Detect which cell encompasses the target text, then output its [x, y] center coordinate. 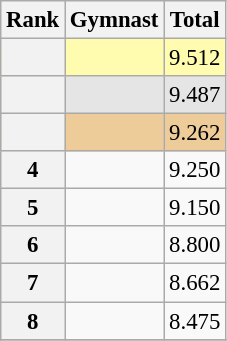
8 [33, 321]
8.662 [195, 283]
9.512 [195, 58]
5 [33, 208]
Rank [33, 20]
Total [195, 20]
9.262 [195, 133]
9.150 [195, 208]
8.800 [195, 245]
4 [33, 170]
8.475 [195, 321]
6 [33, 245]
Gymnast [114, 20]
7 [33, 283]
9.250 [195, 170]
9.487 [195, 95]
